Capture the cell that displays the provided text and extract its (X, Y) central coordinate. 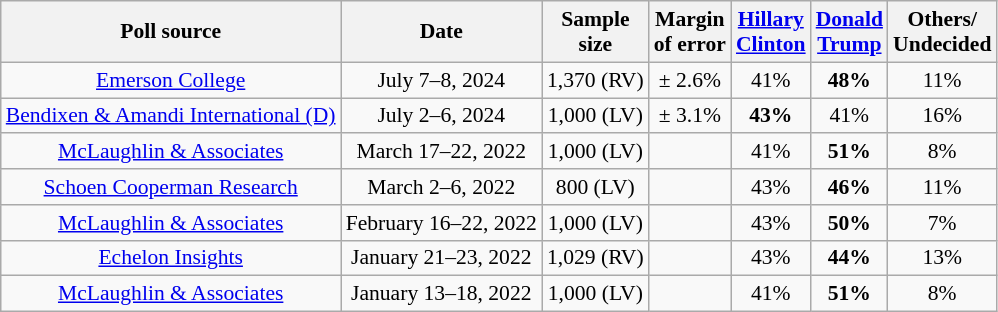
Others/Undecided (942, 32)
July 7–8, 2024 (442, 80)
Date (442, 32)
HillaryClinton (771, 32)
± 3.1% (690, 116)
1,029 (RV) (596, 258)
Emerson College (171, 80)
Bendixen & Amandi International (D) (171, 116)
16% (942, 116)
13% (942, 258)
50% (850, 223)
44% (850, 258)
DonaldTrump (850, 32)
July 2–6, 2024 (442, 116)
January 21–23, 2022 (442, 258)
46% (850, 187)
Echelon Insights (171, 258)
March 2–6, 2022 (442, 187)
7% (942, 223)
Poll source (171, 32)
± 2.6% (690, 80)
1,370 (RV) (596, 80)
March 17–22, 2022 (442, 152)
February 16–22, 2022 (442, 223)
January 13–18, 2022 (442, 294)
Marginof error (690, 32)
48% (850, 80)
Samplesize (596, 32)
Schoen Cooperman Research (171, 187)
800 (LV) (596, 187)
